Output the [x, y] coordinate of the center of the cell containing the given text.  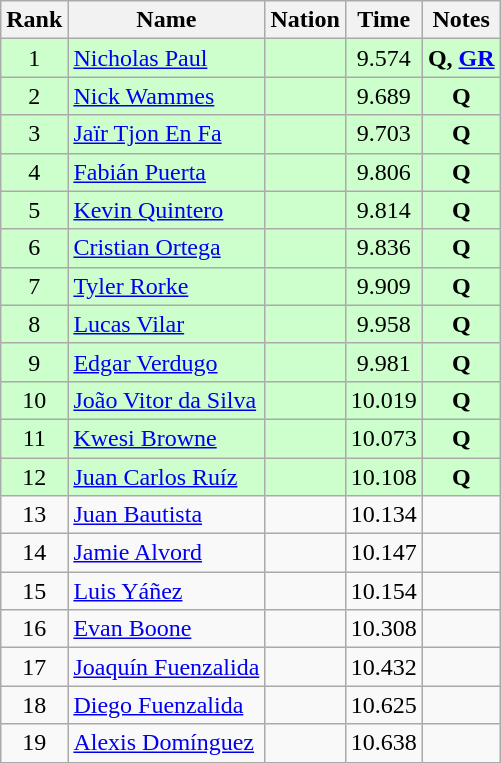
Juan Carlos Ruíz [166, 477]
2 [34, 96]
9.806 [384, 172]
15 [34, 591]
9.574 [384, 58]
6 [34, 248]
Kevin Quintero [166, 210]
10.147 [384, 553]
Jamie Alvord [166, 553]
12 [34, 477]
Tyler Rorke [166, 286]
Kwesi Browne [166, 438]
Cristian Ortega [166, 248]
10.625 [384, 705]
9.909 [384, 286]
Nation [305, 20]
Luis Yáñez [166, 591]
3 [34, 134]
9.981 [384, 362]
Time [384, 20]
10.638 [384, 743]
10.308 [384, 629]
10.019 [384, 400]
4 [34, 172]
Rank [34, 20]
9.703 [384, 134]
Evan Boone [166, 629]
9.836 [384, 248]
9.689 [384, 96]
Nick Wammes [166, 96]
10 [34, 400]
Q, GR [461, 58]
Lucas Vilar [166, 324]
10.108 [384, 477]
1 [34, 58]
9.814 [384, 210]
Nicholas Paul [166, 58]
Notes [461, 20]
16 [34, 629]
10.432 [384, 667]
17 [34, 667]
Alexis Domínguez [166, 743]
5 [34, 210]
13 [34, 515]
10.134 [384, 515]
Edgar Verdugo [166, 362]
Name [166, 20]
João Vitor da Silva [166, 400]
7 [34, 286]
Jaïr Tjon En Fa [166, 134]
11 [34, 438]
10.073 [384, 438]
18 [34, 705]
9.958 [384, 324]
8 [34, 324]
Juan Bautista [166, 515]
10.154 [384, 591]
14 [34, 553]
9 [34, 362]
Fabián Puerta [166, 172]
19 [34, 743]
Joaquín Fuenzalida [166, 667]
Diego Fuenzalida [166, 705]
